Determine the (x, y) coordinate at the center of the cell enclosing the given text.  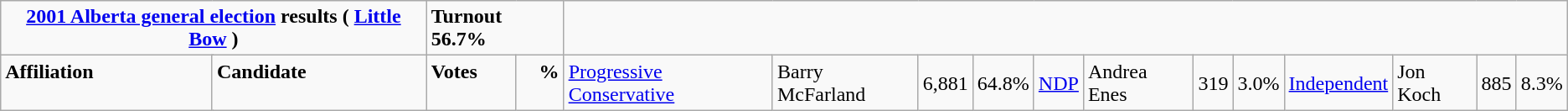
885 (1496, 82)
64.8% (1003, 82)
6,881 (945, 82)
NDP (1059, 82)
Turnout 56.7% (495, 29)
3.0% (1258, 82)
Affiliation (107, 82)
% (539, 82)
Progressive Conservative (668, 82)
2001 Alberta general election results ( Little Bow ) (214, 29)
8.3% (1541, 82)
Jon Koch (1435, 82)
Independent (1338, 82)
319 (1213, 82)
Votes (471, 82)
Candidate (319, 82)
Andrea Enes (1138, 82)
Barry McFarland (845, 82)
